Search for the cell housing the specified text and yield its [X, Y] center coordinate. 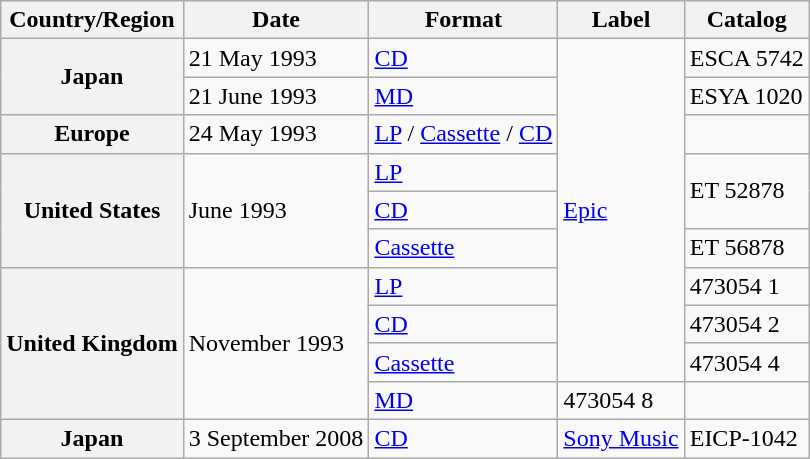
Country/Region [92, 20]
Date [276, 20]
ESYA 1020 [746, 96]
Sony Music [621, 438]
LP / Cassette / CD [464, 134]
United Kingdom [92, 343]
Label [621, 20]
21 May 1993 [276, 58]
ET 56878 [746, 248]
EICP-1042 [746, 438]
Catalog [746, 20]
473054 1 [746, 286]
473054 2 [746, 324]
473054 8 [621, 400]
November 1993 [276, 343]
United States [92, 210]
24 May 1993 [276, 134]
ESCA 5742 [746, 58]
3 September 2008 [276, 438]
21 June 1993 [276, 96]
Europe [92, 134]
Format [464, 20]
Epic [621, 210]
ET 52878 [746, 191]
473054 4 [746, 362]
June 1993 [276, 210]
